Identify which cell holds the provided text, then report its [x, y] central coordinate. 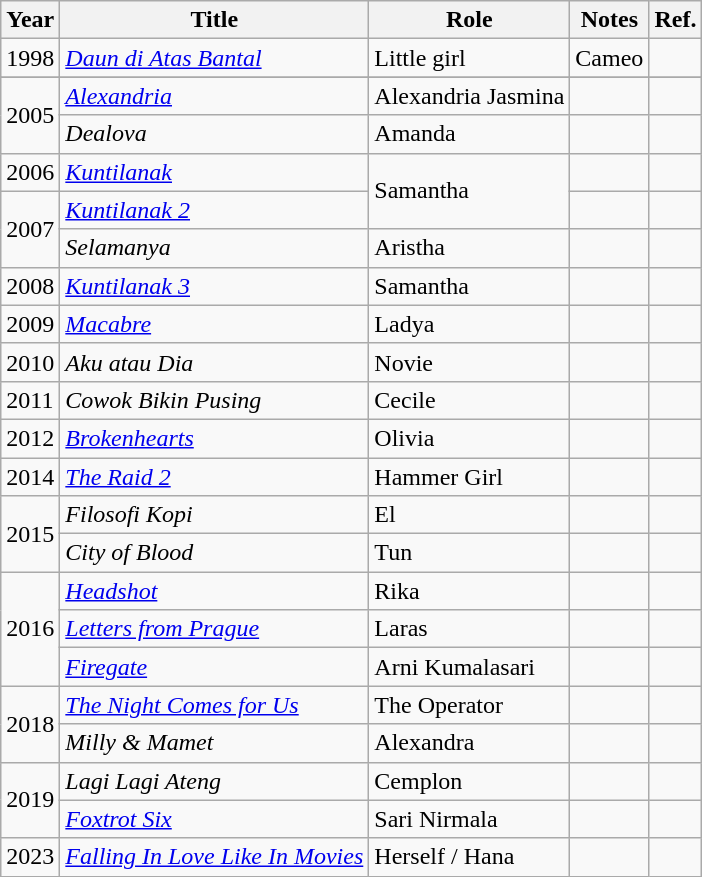
Role [470, 20]
The Operator [470, 705]
Laras [470, 629]
Letters from Prague [214, 629]
Filosofi Kopi [214, 515]
Rika [470, 591]
Aristha [470, 248]
Cowok Bikin Pusing [214, 400]
2008 [30, 286]
Lagi Lagi Ateng [214, 781]
Alexandria Jasmina [470, 96]
Milly & Mamet [214, 743]
2016 [30, 629]
Macabre [214, 324]
Headshot [214, 591]
2019 [30, 800]
2015 [30, 534]
Notes [610, 20]
Title [214, 20]
Arni Kumalasari [470, 667]
Ladya [470, 324]
The Night Comes for Us [214, 705]
2005 [30, 115]
Firegate [214, 667]
Kuntilanak 3 [214, 286]
Cemplon [470, 781]
Brokenhearts [214, 438]
2023 [30, 857]
2006 [30, 172]
2012 [30, 438]
Foxtrot Six [214, 819]
2010 [30, 362]
2007 [30, 229]
Dealova [214, 134]
Olivia [470, 438]
City of Blood [214, 553]
Selamanya [214, 248]
Kuntilanak 2 [214, 210]
Novie [470, 362]
2018 [30, 724]
Tun [470, 553]
Alexandra [470, 743]
2014 [30, 477]
Daun di Atas Bantal [214, 58]
Cecile [470, 400]
1998 [30, 58]
The Raid 2 [214, 477]
Kuntilanak [214, 172]
Cameo [610, 58]
Alexandria [214, 96]
Hammer Girl [470, 477]
Little girl [470, 58]
2011 [30, 400]
Aku atau Dia [214, 362]
Sari Nirmala [470, 819]
Year [30, 20]
Falling In Love Like In Movies [214, 857]
Herself / Hana [470, 857]
Amanda [470, 134]
El [470, 515]
Ref. [676, 20]
2009 [30, 324]
